Detect which cell encompasses the target text, then output its (x, y) center coordinate. 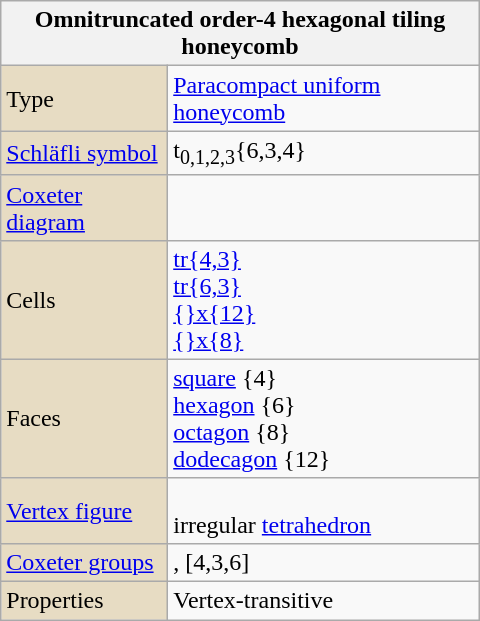
Coxeter groups (84, 562)
Cells (84, 300)
Paracompact uniform honeycomb (324, 98)
Vertex-transitive (324, 601)
Properties (84, 601)
Schläfli symbol (84, 153)
Faces (84, 418)
square {4}hexagon {6}octagon {8}dodecagon {12} (324, 418)
Omnitruncated order-4 hexagonal tiling honeycomb (240, 34)
Vertex figure (84, 510)
, [4,3,6] (324, 562)
Coxeter diagram (84, 208)
irregular tetrahedron (324, 510)
tr{4,3} tr{6,3} {}x{12} {}x{8} (324, 300)
t0,1,2,3{6,3,4} (324, 153)
Type (84, 98)
